Capture the cell that displays the provided text and extract its [x, y] central coordinate. 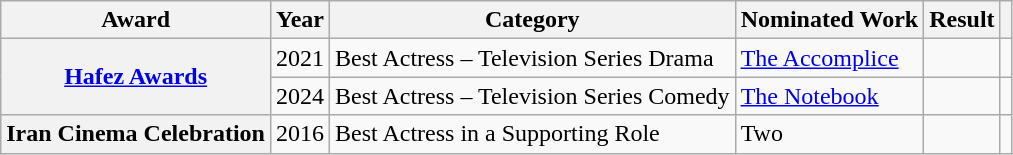
Award [136, 20]
Result [962, 20]
Nominated Work [830, 20]
2016 [300, 134]
2024 [300, 96]
Best Actress – Television Series Comedy [533, 96]
The Notebook [830, 96]
Category [533, 20]
Iran Cinema Celebration [136, 134]
2021 [300, 58]
Best Actress in a Supporting Role [533, 134]
Hafez Awards [136, 77]
The Accomplice [830, 58]
Year [300, 20]
Two [830, 134]
Best Actress – Television Series Drama [533, 58]
